Return the [X, Y] coordinate for the center point of the cell that contains the specified text.  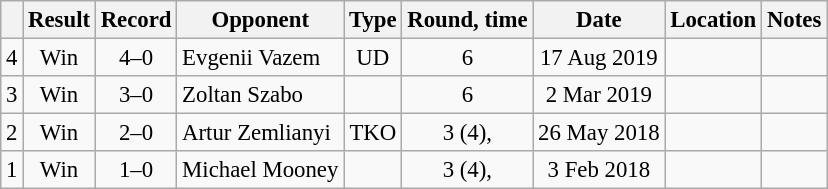
UD [373, 58]
4–0 [136, 58]
26 May 2018 [599, 133]
Michael Mooney [260, 170]
4 [12, 58]
Artur Zemlianyi [260, 133]
TKO [373, 133]
3 Feb 2018 [599, 170]
3 [12, 95]
Type [373, 20]
Round, time [468, 20]
1 [12, 170]
1–0 [136, 170]
2 Mar 2019 [599, 95]
Notes [794, 20]
Result [60, 20]
3–0 [136, 95]
Opponent [260, 20]
17 Aug 2019 [599, 58]
2–0 [136, 133]
2 [12, 133]
Evgenii Vazem [260, 58]
Location [714, 20]
Zoltan Szabo [260, 95]
Date [599, 20]
Record [136, 20]
